Pinpoint the cell where the given text exists, returning its (X, Y) midpoint coordinate. 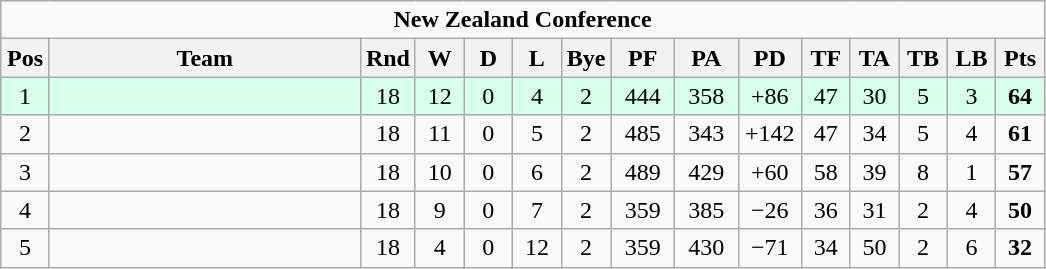
+142 (770, 134)
10 (440, 172)
−26 (770, 210)
430 (706, 248)
385 (706, 210)
+60 (770, 172)
PF (643, 58)
L (538, 58)
30 (874, 96)
New Zealand Conference (523, 20)
61 (1020, 134)
36 (826, 210)
39 (874, 172)
LB (972, 58)
−71 (770, 248)
444 (643, 96)
32 (1020, 248)
Pts (1020, 58)
TB (924, 58)
W (440, 58)
TF (826, 58)
343 (706, 134)
64 (1020, 96)
358 (706, 96)
8 (924, 172)
Pos (26, 58)
31 (874, 210)
429 (706, 172)
489 (643, 172)
485 (643, 134)
PA (706, 58)
9 (440, 210)
Rnd (388, 58)
D (488, 58)
57 (1020, 172)
7 (538, 210)
+86 (770, 96)
PD (770, 58)
11 (440, 134)
58 (826, 172)
Team (204, 58)
TA (874, 58)
Bye (586, 58)
